Return the [x, y] coordinate for the center point of the cell that contains the specified text.  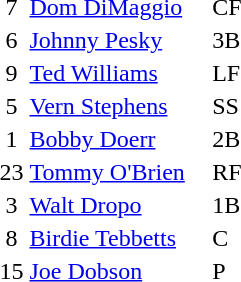
Ted Williams [118, 73]
Bobby Doerr [118, 139]
Vern Stephens [118, 106]
Tommy O'Brien [118, 172]
Birdie Tebbetts [118, 238]
Walt Dropo [118, 205]
Johnny Pesky [118, 40]
